For the text-containing cell, return its midpoint in [X, Y] coordinate format. 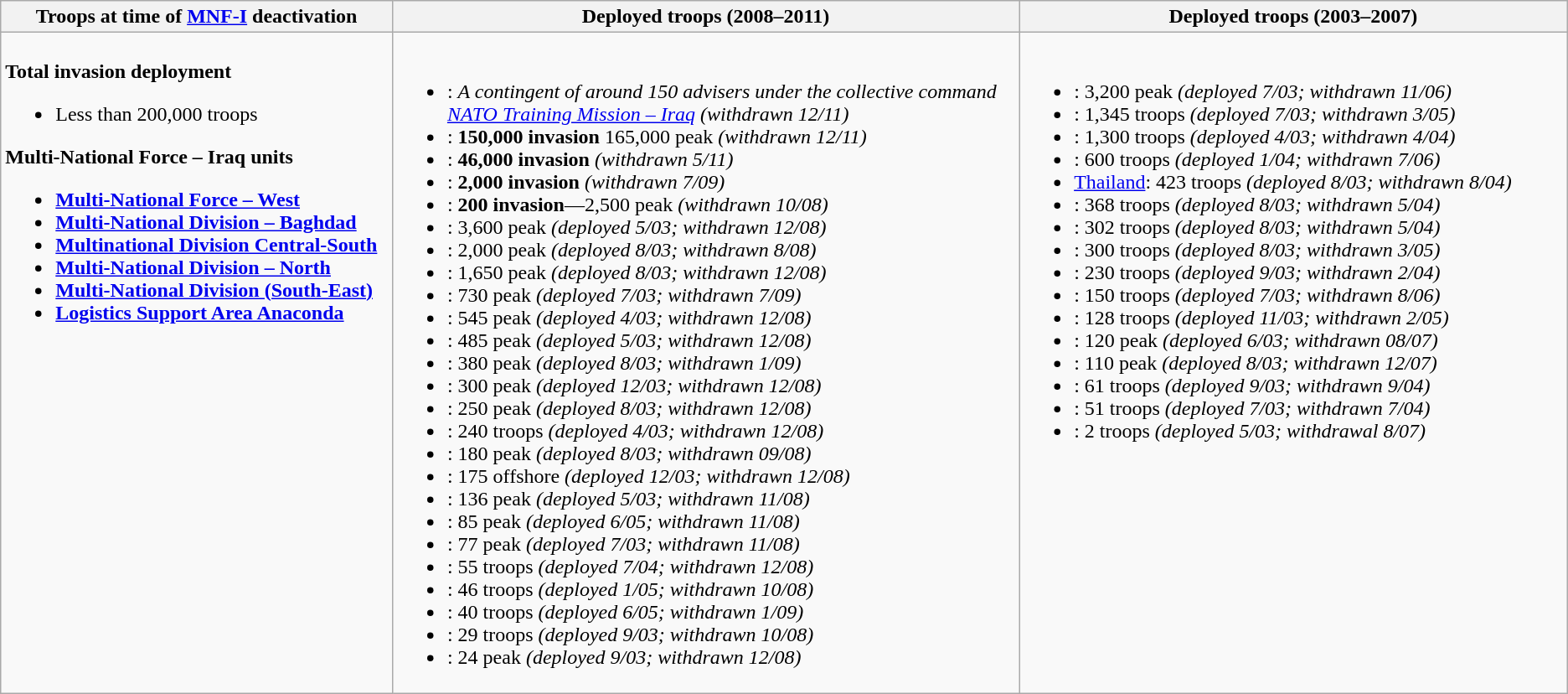
Deployed troops (2003–2007) [1293, 17]
Troops at time of MNF-I deactivation [197, 17]
Deployed troops (2008–2011) [705, 17]
